Pinpoint the cell where the given text exists, returning its (x, y) midpoint coordinate. 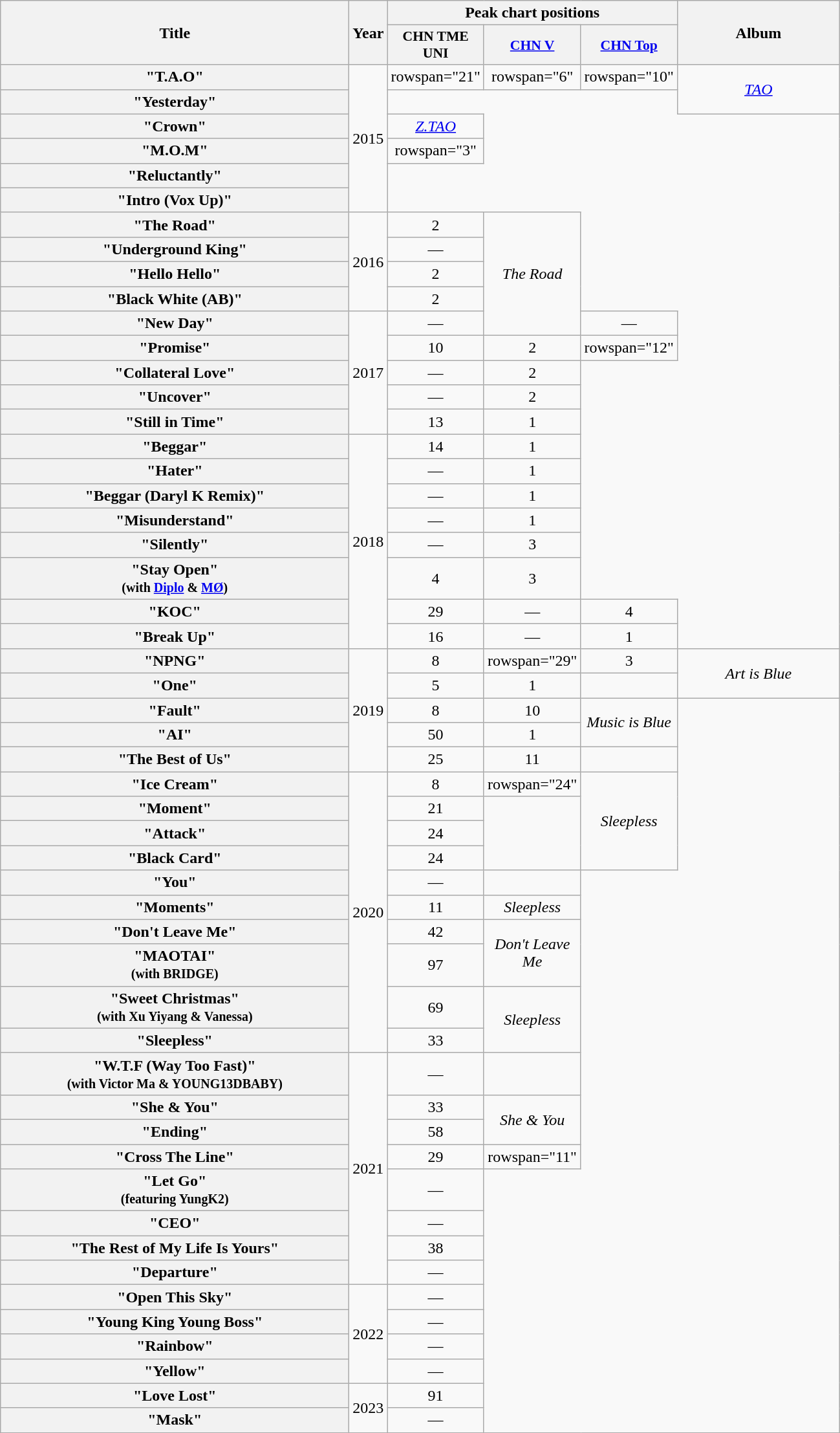
50 (436, 735)
Title (175, 32)
58 (436, 1132)
"CEO" (175, 1223)
2023 (369, 1408)
Art is Blue (758, 673)
"Yesterday" (175, 102)
"Departure" (175, 1273)
"Fault" (175, 710)
"Stay Open" (with Diplo & MØ) (175, 578)
2017 (369, 373)
"Moment" (175, 809)
"Black Card" (175, 858)
"Mask" (175, 1420)
The Road (532, 274)
"Love Lost" (175, 1395)
"Sleepless" (175, 1040)
"Ice Cream" (175, 784)
Music is Blue (629, 722)
"Attack" (175, 833)
14 (436, 446)
She & You (532, 1119)
2018 (369, 541)
CHN Top (629, 45)
"KOC" (175, 611)
"You" (175, 882)
97 (436, 965)
"AI" (175, 735)
"The Rest of My Life Is Yours" (175, 1248)
rowspan="3" (436, 151)
"Hello Hello" (175, 274)
"W.T.F (Way Too Fast)"(with Victor Ma & YOUNG13DBABY) (175, 1074)
"She & You" (175, 1107)
2022 (369, 1334)
2019 (369, 710)
69 (436, 1007)
"Beggar (Daryl K Remix)" (175, 496)
"One" (175, 685)
"Open This Sky" (175, 1297)
"The Best of Us" (175, 760)
"Beggar" (175, 446)
CHN TME UNI (436, 45)
"Rainbow" (175, 1346)
TAO (758, 89)
Z.TAO (436, 126)
"Reluctantly" (175, 175)
"Hater" (175, 471)
"Cross The Line" (175, 1156)
"Collateral Love" (175, 373)
rowspan="10" (629, 77)
rowspan="29" (532, 661)
2015 (369, 138)
"Uncover" (175, 397)
"Intro (Vox Up)" (175, 200)
rowspan="21" (436, 77)
"T.A.O" (175, 77)
"Silently" (175, 545)
"Break Up" (175, 636)
"Misunderstand" (175, 520)
"Let Go" (featuring YungK2) (175, 1190)
"The Road" (175, 224)
"New Day" (175, 323)
"Don't Leave Me" (175, 932)
"Black White (AB)" (175, 298)
16 (436, 636)
2020 (369, 912)
"Sweet Christmas" (with Xu Yiyang & Vanessa) (175, 1007)
38 (436, 1248)
Don't Leave Me (532, 952)
42 (436, 932)
"Ending" (175, 1132)
"M.O.M" (175, 151)
"NPNG" (175, 661)
rowspan="6" (532, 77)
"Underground King" (175, 249)
"Moments" (175, 907)
Album (758, 32)
91 (436, 1395)
rowspan="24" (532, 784)
"MAOTAI" (with BRIDGE) (175, 965)
25 (436, 760)
rowspan="12" (629, 348)
13 (436, 422)
"Still in Time" (175, 422)
21 (436, 809)
"Yellow" (175, 1371)
Peak chart positions (533, 13)
"Promise" (175, 348)
"Young King Young Boss" (175, 1322)
2021 (369, 1168)
2016 (369, 261)
CHN V (532, 45)
rowspan="11" (532, 1156)
"Crown" (175, 126)
Year (369, 32)
5 (436, 685)
